Scan for the cell matching the given text and deliver its [X, Y] coordinate at center. 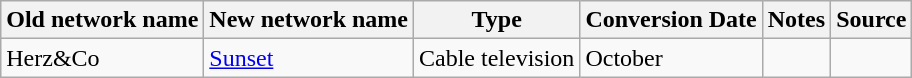
Notes [796, 20]
Old network name [102, 20]
Conversion Date [671, 20]
Herz&Co [102, 58]
Type [497, 20]
Sunset [309, 58]
Cable television [497, 58]
New network name [309, 20]
October [671, 58]
Source [872, 20]
